Provide the [x, y] coordinate of the cell's center where the given text is located.  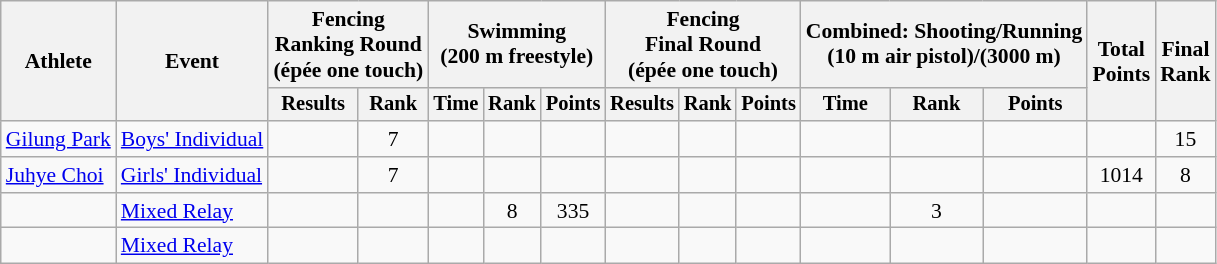
Event [192, 61]
Juhye Choi [58, 175]
Boys' Individual [192, 139]
Athlete [58, 61]
Gilung Park [58, 139]
TotalPoints [1121, 61]
Combined: Shooting/Running(10 m air pistol)/(3000 m) [944, 44]
3 [936, 211]
335 [573, 211]
FinalRank [1186, 61]
FencingFinal Round(épée one touch) [703, 44]
15 [1186, 139]
FencingRanking Round(épée one touch) [348, 44]
1014 [1121, 175]
Girls' Individual [192, 175]
Swimming(200 m freestyle) [516, 44]
